Determine the [x, y] coordinate at the center of the cell enclosing the given text.  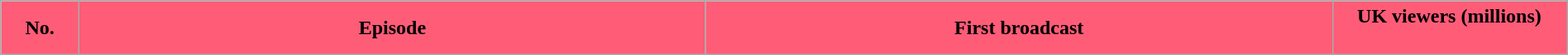
No. [40, 28]
Episode [392, 28]
UK viewers (millions) [1450, 28]
First broadcast [1019, 28]
